Capture the cell that displays the provided text and extract its [x, y] central coordinate. 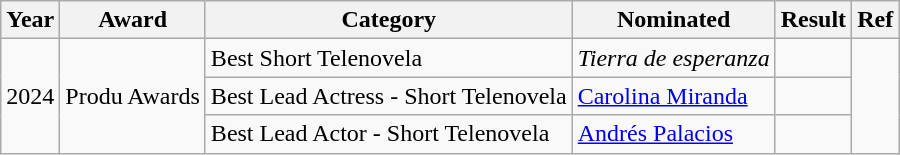
Result [813, 20]
Ref [876, 20]
Andrés Palacios [674, 134]
Nominated [674, 20]
2024 [30, 96]
Tierra de esperanza [674, 58]
Carolina Miranda [674, 96]
Category [388, 20]
Produ Awards [133, 96]
Best Lead Actress - Short Telenovela [388, 96]
Best Lead Actor - Short Telenovela [388, 134]
Award [133, 20]
Best Short Telenovela [388, 58]
Year [30, 20]
